Return the [X, Y] coordinate for the center point of the cell that contains the specified text.  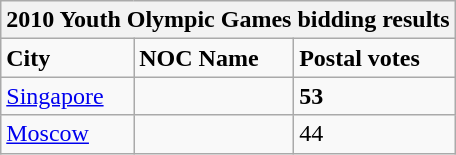
2010 Youth Olympic Games bidding results [228, 20]
Postal votes [375, 58]
Singapore [68, 96]
44 [375, 134]
NOC Name [214, 58]
53 [375, 96]
City [68, 58]
Moscow [68, 134]
